Pinpoint the cell where the given text exists, returning its [X, Y] midpoint coordinate. 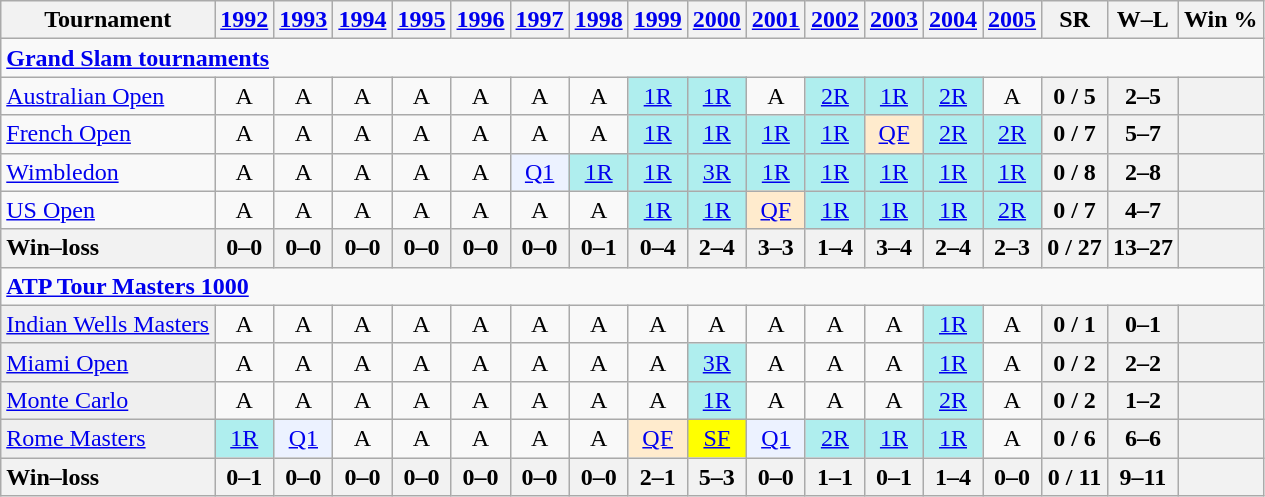
2–8 [1142, 172]
1994 [362, 20]
French Open [108, 134]
Miami Open [108, 362]
ATP Tour Masters 1000 [632, 286]
2–3 [1012, 248]
SR [1075, 20]
2004 [952, 20]
1996 [480, 20]
0 / 27 [1075, 248]
2000 [716, 20]
1998 [598, 20]
Wimbledon [108, 172]
Rome Masters [108, 438]
2005 [1012, 20]
5–7 [1142, 134]
SF [716, 438]
Grand Slam tournaments [632, 58]
Indian Wells Masters [108, 324]
0 / 1 [1075, 324]
2–5 [1142, 96]
1–1 [834, 477]
2003 [894, 20]
1–2 [1142, 400]
US Open [108, 210]
3–4 [894, 248]
2001 [776, 20]
Monte Carlo [108, 400]
3–3 [776, 248]
6–6 [1142, 438]
1995 [422, 20]
W–L [1142, 20]
Tournament [108, 20]
Australian Open [108, 96]
1999 [658, 20]
0–4 [658, 248]
0 / 5 [1075, 96]
1992 [244, 20]
1997 [540, 20]
4–7 [1142, 210]
2–1 [658, 477]
5–3 [716, 477]
Win % [1220, 20]
13–27 [1142, 248]
0 / 8 [1075, 172]
0 / 6 [1075, 438]
2–2 [1142, 362]
0 / 11 [1075, 477]
1993 [304, 20]
9–11 [1142, 477]
2002 [834, 20]
